Scan for the cell matching the given text and deliver its [x, y] coordinate at center. 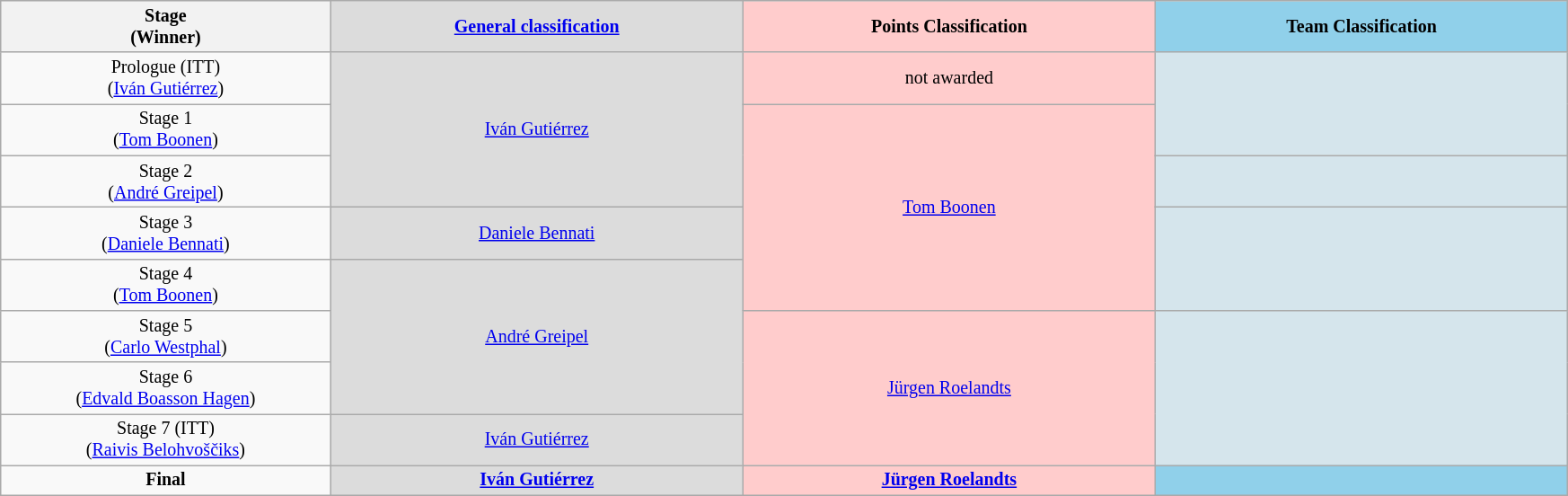
Stage 1 (Tom Boonen) [165, 129]
Team Classification [1361, 27]
Final [165, 480]
Stage 7 (ITT)(Raivis Belohvoščiks) [165, 440]
Daniele Bennati [537, 234]
Stage 5 (Carlo Westphal) [165, 336]
Tom Boonen [948, 208]
Stage 3 (Daniele Bennati) [165, 234]
Points Classification [948, 27]
Stage 2 (André Greipel) [165, 182]
André Greipel [537, 336]
General classification [537, 27]
Stage 4 (Tom Boonen) [165, 284]
Stage(Winner) [165, 27]
not awarded [948, 79]
Prologue (ITT) (Iván Gutiérrez) [165, 79]
Stage 6 (Edvald Boasson Hagen) [165, 388]
